Extract the (X, Y) coordinate from the center of the cell holding the provided text.  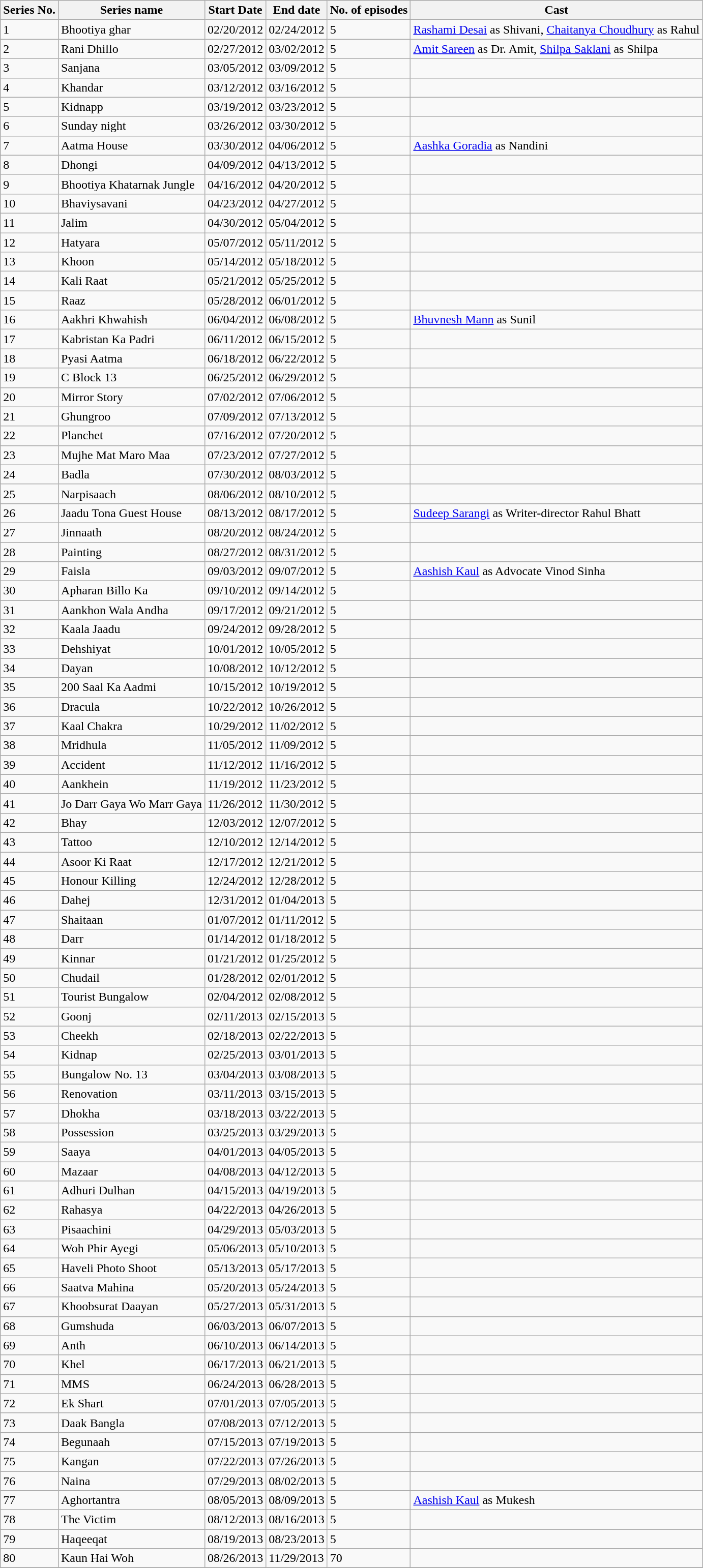
20 (30, 397)
07/26/2013 (297, 1461)
03/02/2012 (297, 49)
45 (30, 881)
04/09/2012 (235, 165)
24 (30, 474)
30 (30, 591)
07/19/2013 (297, 1442)
Chudail (131, 978)
12 (30, 243)
Bhaviysavani (131, 203)
68 (30, 1326)
Khel (131, 1365)
03/12/2012 (235, 87)
Gumshuda (131, 1326)
Painting (131, 552)
Aashka Goradia as Nandini (556, 145)
08/17/2012 (297, 513)
08/24/2012 (297, 532)
Pyasi Aatma (131, 358)
10/22/2012 (235, 707)
08/20/2012 (235, 532)
Start Date (235, 10)
62 (30, 1210)
56 (30, 1094)
04/30/2012 (235, 223)
Ek Shart (131, 1403)
11 (30, 223)
The Victim (131, 1520)
4 (30, 87)
55 (30, 1074)
53 (30, 1036)
Goonj (131, 1016)
Haveli Photo Shoot (131, 1268)
07/09/2012 (235, 416)
Woh Phir Ayegi (131, 1249)
06/07/2013 (297, 1326)
03/18/2013 (235, 1113)
3 (30, 68)
07/01/2013 (235, 1403)
35 (30, 687)
Mirror Story (131, 397)
05/24/2013 (297, 1287)
34 (30, 668)
Dhongi (131, 165)
02/08/2012 (297, 997)
Aakhri Khwahish (131, 320)
12/28/2012 (297, 881)
02/22/2013 (297, 1036)
Kabristan Ka Padri (131, 339)
Mazaar (131, 1171)
12/10/2012 (235, 842)
54 (30, 1055)
Begunaah (131, 1442)
02/18/2013 (235, 1036)
50 (30, 978)
Bungalow No. 13 (131, 1074)
17 (30, 339)
Kali Raat (131, 281)
66 (30, 1287)
75 (30, 1461)
02/24/2012 (297, 29)
Dahej (131, 900)
12/14/2012 (297, 842)
Tourist Bungalow (131, 997)
MMS (131, 1384)
Aashish Kaul as Advocate Vinod Sinha (556, 571)
10/01/2012 (235, 649)
07/08/2013 (235, 1423)
06/28/2013 (297, 1384)
32 (30, 629)
76 (30, 1481)
Amit Sareen as Dr. Amit, Shilpa Saklani as Shilpa (556, 49)
02/11/2013 (235, 1016)
06/14/2013 (297, 1345)
11/23/2012 (297, 784)
08/09/2013 (297, 1500)
28 (30, 552)
79 (30, 1539)
04/19/2013 (297, 1191)
Dayan (131, 668)
73 (30, 1423)
07/02/2012 (235, 397)
65 (30, 1268)
10/19/2012 (297, 687)
80 (30, 1558)
Jinnaath (131, 532)
05/14/2012 (235, 262)
08/16/2013 (297, 1520)
39 (30, 765)
03/01/2013 (297, 1055)
Accident (131, 765)
05/10/2013 (297, 1249)
06/01/2012 (297, 300)
03/09/2012 (297, 68)
08/31/2012 (297, 552)
Renovation (131, 1094)
Jo Darr Gaya Wo Marr Gaya (131, 803)
10/08/2012 (235, 668)
08/23/2013 (297, 1539)
11/09/2012 (297, 745)
09/17/2012 (235, 610)
72 (30, 1403)
04/26/2013 (297, 1210)
63 (30, 1229)
Khoobsurat Daayan (131, 1307)
12/21/2012 (297, 862)
Jalim (131, 223)
59 (30, 1152)
67 (30, 1307)
Dehshiyat (131, 649)
03/16/2012 (297, 87)
07/13/2012 (297, 416)
Adhuri Dulhan (131, 1191)
05/27/2013 (235, 1307)
01/14/2012 (235, 939)
08/05/2013 (235, 1500)
04/29/2013 (235, 1229)
Kangan (131, 1461)
Darr (131, 939)
47 (30, 920)
27 (30, 532)
Mridhula (131, 745)
29 (30, 571)
06/11/2012 (235, 339)
07/05/2013 (297, 1403)
05/04/2012 (297, 223)
13 (30, 262)
05/06/2013 (235, 1249)
200 Saal Ka Aadmi (131, 687)
08/13/2012 (235, 513)
04/05/2013 (297, 1152)
Kidnap (131, 1055)
07/06/2012 (297, 397)
Naina (131, 1481)
09/28/2012 (297, 629)
Apharan Billo Ka (131, 591)
03/22/2013 (297, 1113)
58 (30, 1132)
52 (30, 1016)
Aashish Kaul as Mukesh (556, 1500)
26 (30, 513)
57 (30, 1113)
02/25/2013 (235, 1055)
03/19/2012 (235, 107)
Rashami Desai as Shivani, Chaitanya Choudhury as Rahul (556, 29)
05/20/2013 (235, 1287)
06/15/2012 (297, 339)
04/27/2012 (297, 203)
Saatva Mahina (131, 1287)
36 (30, 707)
06/24/2013 (235, 1384)
11/29/2013 (297, 1558)
Dracula (131, 707)
09/07/2012 (297, 571)
11/19/2012 (235, 784)
05/17/2013 (297, 1268)
2 (30, 49)
11/16/2012 (297, 765)
07/30/2012 (235, 474)
03/04/2013 (235, 1074)
03/08/2013 (297, 1074)
05/25/2012 (297, 281)
01/04/2013 (297, 900)
71 (30, 1384)
Mujhe Mat Maro Maa (131, 455)
05/13/2013 (235, 1268)
21 (30, 416)
Daak Bangla (131, 1423)
02/15/2013 (297, 1016)
10/05/2012 (297, 649)
04/13/2012 (297, 165)
23 (30, 455)
04/08/2013 (235, 1171)
08/12/2013 (235, 1520)
8 (30, 165)
05/31/2013 (297, 1307)
Khandar (131, 87)
77 (30, 1500)
10/15/2012 (235, 687)
Cheekh (131, 1036)
08/19/2013 (235, 1539)
Aankhon Wala Andha (131, 610)
44 (30, 862)
Pisaachini (131, 1229)
Saaya (131, 1152)
10 (30, 203)
Aatma House (131, 145)
03/23/2012 (297, 107)
78 (30, 1520)
09/10/2012 (235, 591)
60 (30, 1171)
06/22/2012 (297, 358)
Badla (131, 474)
11/26/2012 (235, 803)
02/20/2012 (235, 29)
Possession (131, 1132)
09/03/2012 (235, 571)
Ghungroo (131, 416)
08/02/2013 (297, 1481)
Cast (556, 10)
18 (30, 358)
11/12/2012 (235, 765)
Series No. (30, 10)
01/28/2012 (235, 978)
04/12/2013 (297, 1171)
Kidnapp (131, 107)
04/22/2013 (235, 1210)
06/18/2012 (235, 358)
05/03/2013 (297, 1229)
Sudeep Sarangi as Writer-director Rahul Bhatt (556, 513)
46 (30, 900)
14 (30, 281)
04/15/2013 (235, 1191)
Kaun Hai Woh (131, 1558)
Kaala Jaadu (131, 629)
12/07/2012 (297, 823)
Planchet (131, 436)
6 (30, 126)
03/29/2013 (297, 1132)
Jaadu Tona Guest House (131, 513)
Aankhein (131, 784)
12/31/2012 (235, 900)
Sunday night (131, 126)
Narpisaach (131, 494)
07/29/2013 (235, 1481)
49 (30, 958)
03/05/2012 (235, 68)
05/21/2012 (235, 281)
01/07/2012 (235, 920)
02/27/2012 (235, 49)
01/18/2012 (297, 939)
Bhay (131, 823)
Shaitaan (131, 920)
Honour Killing (131, 881)
07/20/2012 (297, 436)
25 (30, 494)
02/04/2012 (235, 997)
40 (30, 784)
08/27/2012 (235, 552)
Hatyara (131, 243)
03/25/2013 (235, 1132)
05/07/2012 (235, 243)
06/10/2013 (235, 1345)
74 (30, 1442)
42 (30, 823)
06/03/2013 (235, 1326)
Tattoo (131, 842)
04/06/2012 (297, 145)
12/03/2012 (235, 823)
Sanjana (131, 68)
1 (30, 29)
08/06/2012 (235, 494)
01/11/2012 (297, 920)
04/23/2012 (235, 203)
04/20/2012 (297, 184)
Kaal Chakra (131, 726)
Series name (131, 10)
11/02/2012 (297, 726)
15 (30, 300)
02/01/2012 (297, 978)
69 (30, 1345)
03/11/2013 (235, 1094)
05/28/2012 (235, 300)
48 (30, 939)
06/25/2012 (235, 378)
9 (30, 184)
Raaz (131, 300)
64 (30, 1249)
08/03/2012 (297, 474)
Bhootiya ghar (131, 29)
Bhootiya Khatarnak Jungle (131, 184)
61 (30, 1191)
31 (30, 610)
Aghortantra (131, 1500)
06/21/2013 (297, 1365)
06/17/2013 (235, 1365)
07/27/2012 (297, 455)
09/21/2012 (297, 610)
C Block 13 (131, 378)
51 (30, 997)
22 (30, 436)
37 (30, 726)
08/10/2012 (297, 494)
Haqeeqat (131, 1539)
Asoor Ki Raat (131, 862)
04/16/2012 (235, 184)
41 (30, 803)
06/29/2012 (297, 378)
12/24/2012 (235, 881)
03/15/2013 (297, 1094)
08/26/2013 (235, 1558)
09/24/2012 (235, 629)
07/23/2012 (235, 455)
Khoon (131, 262)
Kinnar (131, 958)
07/16/2012 (235, 436)
05/18/2012 (297, 262)
16 (30, 320)
7 (30, 145)
09/14/2012 (297, 591)
07/12/2013 (297, 1423)
Dhokha (131, 1113)
04/01/2013 (235, 1152)
Bhuvnesh Mann as Sunil (556, 320)
Faisla (131, 571)
01/25/2012 (297, 958)
06/08/2012 (297, 320)
33 (30, 649)
Anth (131, 1345)
No. of episodes (369, 10)
03/26/2012 (235, 126)
12/17/2012 (235, 862)
06/04/2012 (235, 320)
10/26/2012 (297, 707)
05/11/2012 (297, 243)
Rani Dhillo (131, 49)
10/12/2012 (297, 668)
Rahasya (131, 1210)
10/29/2012 (235, 726)
11/05/2012 (235, 745)
07/15/2013 (235, 1442)
11/30/2012 (297, 803)
07/22/2013 (235, 1461)
01/21/2012 (235, 958)
End date (297, 10)
19 (30, 378)
43 (30, 842)
38 (30, 745)
